Detect which cell encompasses the target text, then output its [x, y] center coordinate. 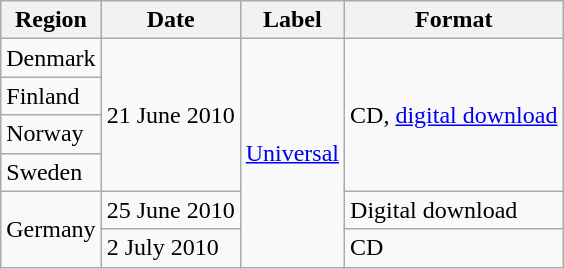
Region [51, 20]
Germany [51, 229]
25 June 2010 [170, 210]
Format [454, 20]
Denmark [51, 58]
CD, digital download [454, 115]
CD [454, 248]
Digital download [454, 210]
21 June 2010 [170, 115]
Norway [51, 134]
Universal [292, 153]
Finland [51, 96]
Date [170, 20]
Sweden [51, 172]
2 July 2010 [170, 248]
Label [292, 20]
